Extract the (X, Y) coordinate from the center of the cell holding the provided text.  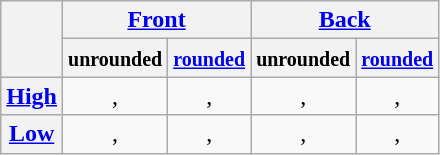
Front (157, 20)
High (32, 96)
Back (345, 20)
Low (32, 134)
